For the text-containing cell, return its midpoint in (x, y) coordinate format. 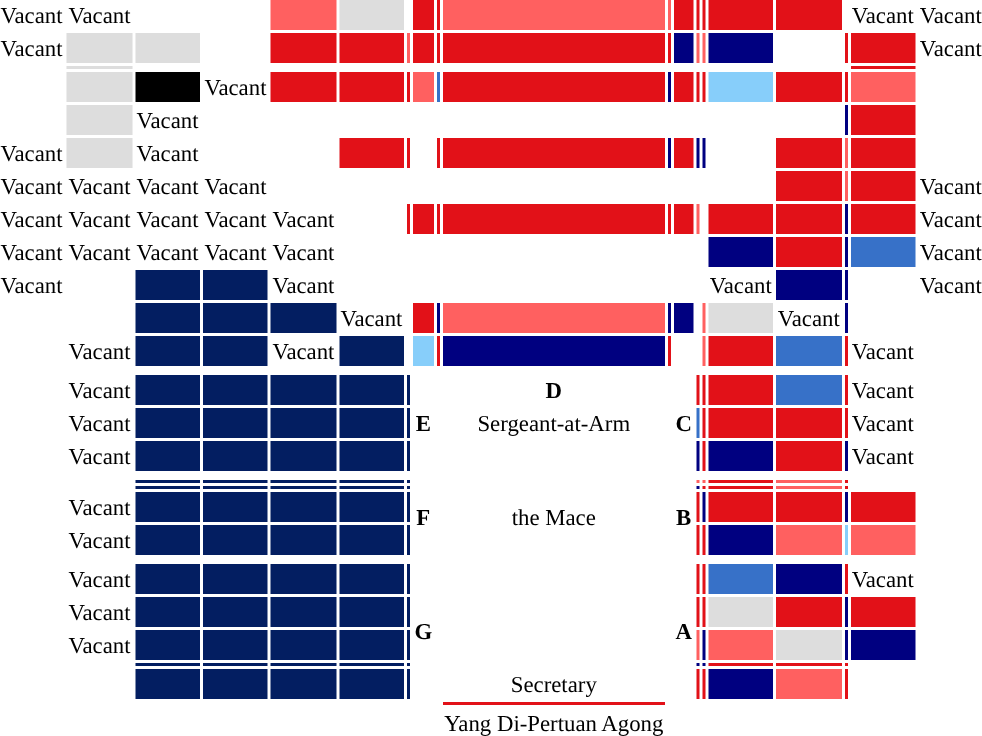
B (684, 518)
Sergeant-at-Arm (554, 423)
Secretary (554, 684)
E (424, 423)
the Mace (554, 518)
G (424, 632)
D (554, 390)
C (684, 423)
A (684, 632)
F (424, 518)
